Capture the cell that displays the provided text and extract its [X, Y] central coordinate. 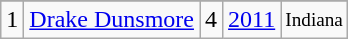
Drake Dunsmore [112, 20]
Indiana [314, 20]
4 [212, 20]
1 [12, 20]
2011 [252, 20]
